Locate the cell with the specified text and output its (x, y) center coordinate. 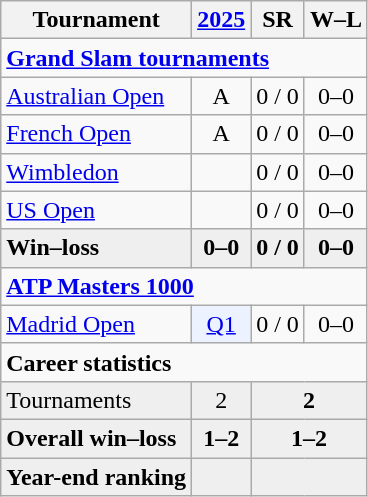
Tournament (96, 20)
Career statistics (184, 362)
Q1 (222, 324)
Australian Open (96, 96)
Tournaments (96, 400)
French Open (96, 134)
Win–loss (96, 248)
Year-end ranking (96, 477)
US Open (96, 210)
Madrid Open (96, 324)
2025 (222, 20)
ATP Masters 1000 (184, 286)
Overall win–loss (96, 438)
Grand Slam tournaments (184, 58)
Wimbledon (96, 172)
SR (278, 20)
W–L (336, 20)
